Extract the [x, y] coordinate from the center of the cell holding the provided text.  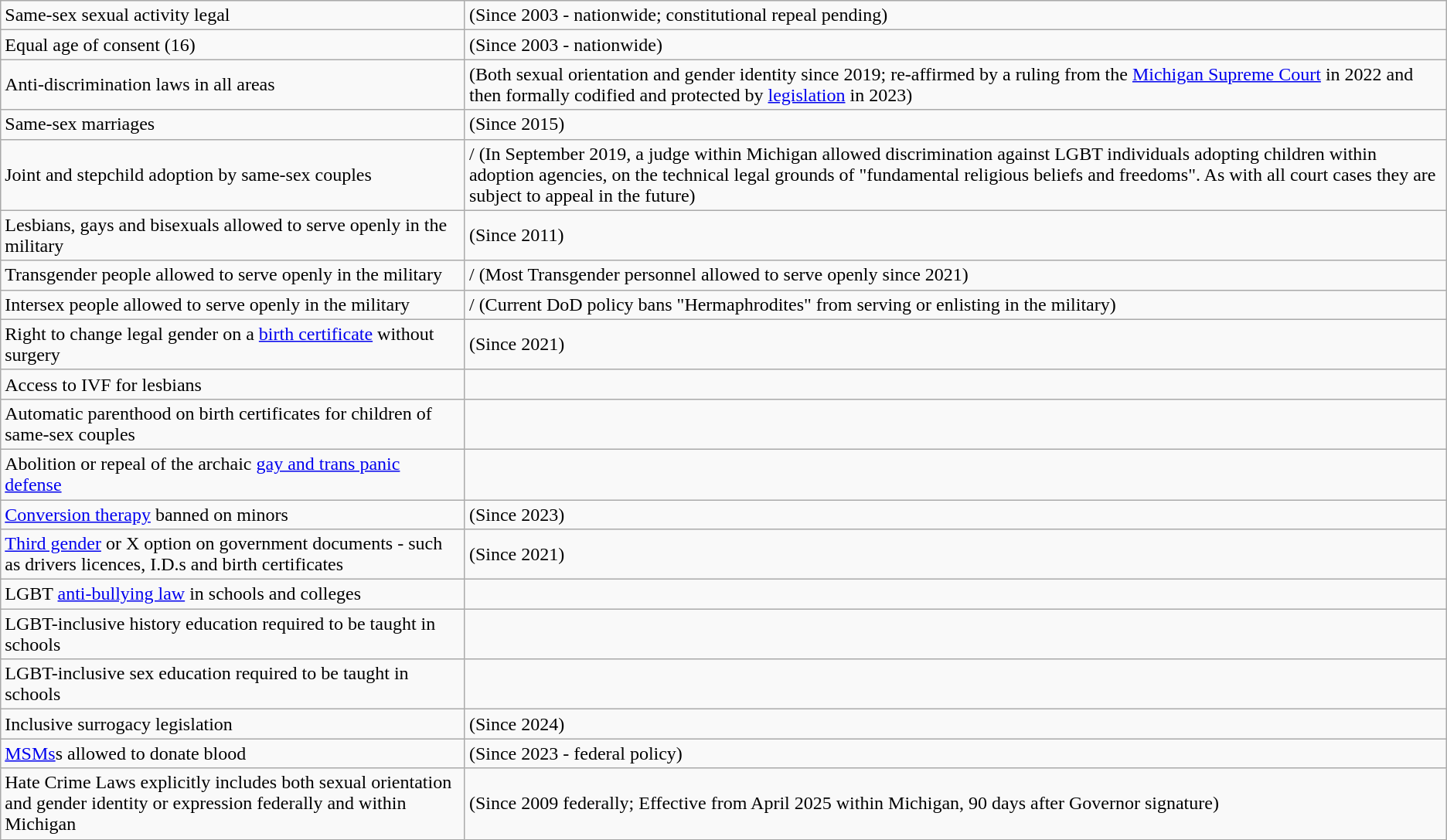
Abolition or repeal of the archaic gay and trans panic defense [233, 474]
Same-sex marriages [233, 124]
/ (Current DoD policy bans "Hermaphrodites" from serving or enlisting in the military) [955, 304]
Transgender people allowed to serve openly in the military [233, 275]
Same-sex sexual activity legal [233, 15]
LGBT anti-bullying law in schools and colleges [233, 594]
(Since 2024) [955, 724]
(Since 2015) [955, 124]
Hate Crime Laws explicitly includes both sexual orientation and gender identity or expression federally and within Michigan [233, 804]
Lesbians, gays and bisexuals allowed to serve openly in the military [233, 235]
Access to IVF for lesbians [233, 384]
Third gender or X option on government documents - such as drivers licences, I.D.s and birth certificates [233, 555]
(Since 2009 federally; Effective from April 2025 within Michigan, 90 days after Governor signature) [955, 804]
/ (Most Transgender personnel allowed to serve openly since 2021) [955, 275]
LGBT-inclusive sex education required to be taught in schools [233, 685]
(Since 2003 - nationwide) [955, 45]
Equal age of consent (16) [233, 45]
Inclusive surrogacy legislation [233, 724]
Joint and stepchild adoption by same-sex couples [233, 175]
Anti-discrimination laws in all areas [233, 85]
(Since 2003 - nationwide; constitutional repeal pending) [955, 15]
Intersex people allowed to serve openly in the military [233, 304]
MSMss allowed to donate blood [233, 753]
LGBT-inclusive history education required to be taught in schools [233, 634]
Conversion therapy banned on minors [233, 514]
(Since 2011) [955, 235]
(Since 2023 - federal policy) [955, 753]
(Since 2023) [955, 514]
Automatic parenthood on birth certificates for children of same-sex couples [233, 423]
Right to change legal gender on a birth certificate without surgery [233, 345]
